Output the [X, Y] coordinate of the center of the cell containing the given text.  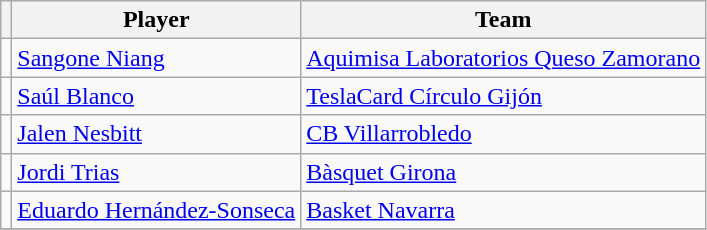
Jordi Trias [156, 172]
Sangone Niang [156, 58]
Player [156, 20]
Aquimisa Laboratorios Queso Zamorano [504, 58]
Basket Navarra [504, 210]
Jalen Nesbitt [156, 134]
CB Villarrobledo [504, 134]
Team [504, 20]
Saúl Blanco [156, 96]
Eduardo Hernández-Sonseca [156, 210]
TeslaCard Círculo Gijón [504, 96]
Bàsquet Girona [504, 172]
